Find where the given text appears and provide that cell's center as [X, Y] coordinate. 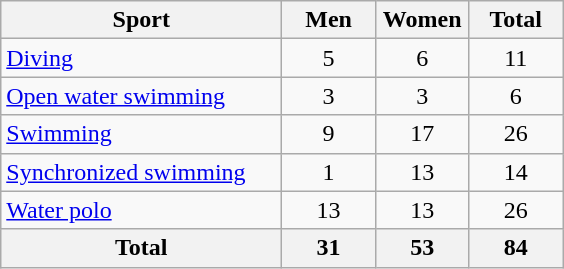
Synchronized swimming [142, 172]
5 [329, 58]
Men [329, 20]
Women [422, 20]
17 [422, 134]
14 [516, 172]
Water polo [142, 210]
11 [516, 58]
Sport [142, 20]
31 [329, 248]
9 [329, 134]
1 [329, 172]
84 [516, 248]
Swimming [142, 134]
Open water swimming [142, 96]
Diving [142, 58]
53 [422, 248]
